Provide the (x, y) coordinate of the cell's center where the given text is located.  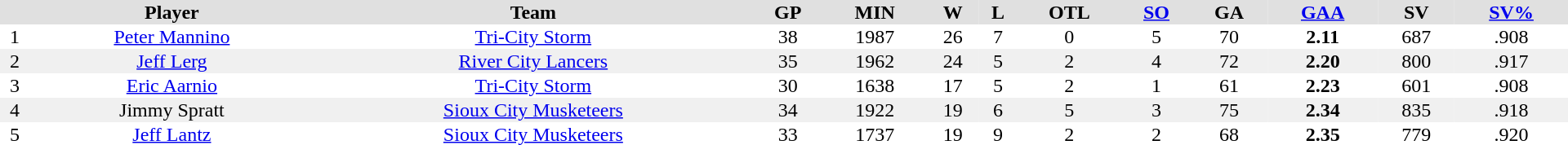
19 (952, 110)
L (998, 12)
GA (1229, 12)
26 (952, 37)
2.23 (1323, 86)
70 (1229, 37)
W (952, 12)
835 (1416, 110)
1638 (875, 86)
30 (787, 86)
Player (171, 12)
MIN (875, 12)
GP (787, 12)
Team (533, 12)
SV% (1511, 12)
.917 (1511, 61)
.918 (1511, 110)
GAA (1323, 12)
SO (1156, 12)
1922 (875, 110)
72 (1229, 61)
38 (787, 37)
River City Lancers (533, 61)
7 (998, 37)
0 (1070, 37)
2.11 (1323, 37)
35 (787, 61)
75 (1229, 110)
2.20 (1323, 61)
1987 (875, 37)
Eric Aarnio (171, 86)
687 (1416, 37)
24 (952, 61)
61 (1229, 86)
34 (787, 110)
OTL (1070, 12)
Jimmy Spratt (171, 110)
6 (998, 110)
800 (1416, 61)
2.34 (1323, 110)
Jeff Lerg (171, 61)
Peter Mannino (171, 37)
17 (952, 86)
Sioux City Musketeers (533, 110)
1962 (875, 61)
601 (1416, 86)
SV (1416, 12)
